From the cell containing the given text, extract its center point as (x, y) coordinate. 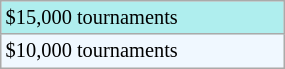
$10,000 tournaments (142, 51)
$15,000 tournaments (142, 17)
